Return (X, Y) of the center of cell containing provided text 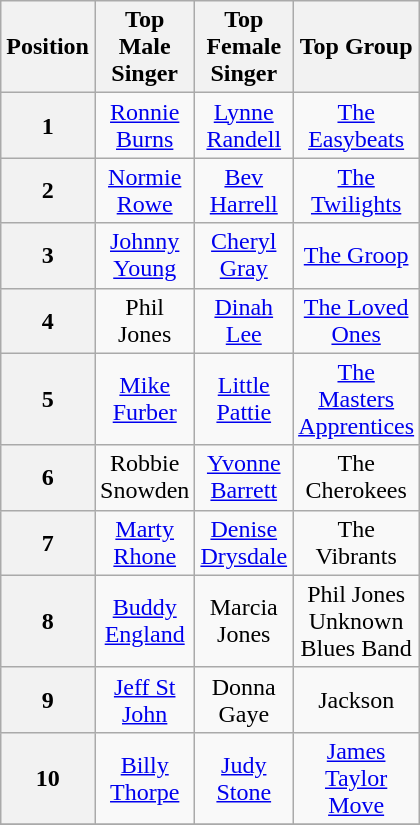
Billy Thorpe (144, 778)
2 (48, 190)
Jeff St John (144, 700)
The Masters Apprentices (356, 399)
10 (48, 778)
Top Male Singer (144, 47)
Jackson (356, 700)
Top Female Singer (244, 47)
Ronnie Burns (144, 126)
8 (48, 621)
Marcia Jones (244, 621)
Little Pattie (244, 399)
7 (48, 542)
Johnny Young (144, 256)
James Taylor Move (356, 778)
9 (48, 700)
The Loved Ones (356, 320)
Buddy England (144, 621)
Position (48, 47)
1 (48, 126)
Yvonne Barrett (244, 478)
The Easybeats (356, 126)
5 (48, 399)
Phil Jones (144, 320)
Robbie Snowden (144, 478)
Bev Harrell (244, 190)
The Groop (356, 256)
Donna Gaye (244, 700)
Phil Jones Unknown Blues Band (356, 621)
Mike Furber (144, 399)
Marty Rhone (144, 542)
Top Group (356, 47)
4 (48, 320)
Cheryl Gray (244, 256)
The Cherokees (356, 478)
The Twilights (356, 190)
3 (48, 256)
Judy Stone (244, 778)
Normie Rowe (144, 190)
Denise Drysdale (244, 542)
Dinah Lee (244, 320)
6 (48, 478)
Lynne Randell (244, 126)
The Vibrants (356, 542)
